Return the (X, Y) coordinate for the center point of the cell that contains the specified text.  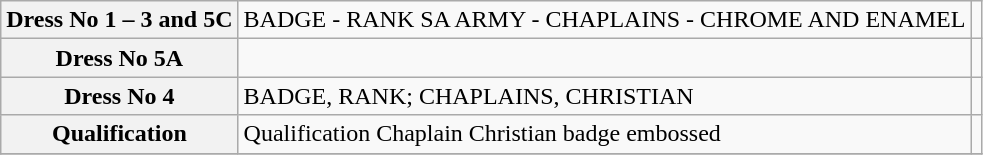
Dress No 4 (120, 96)
BADGE - RANK SA ARMY - CHAPLAINS - CHROME AND ENAMEL (604, 20)
BADGE, RANK; CHAPLAINS, CHRISTIAN (604, 96)
Qualification Chaplain Christian badge embossed (604, 134)
Qualification (120, 134)
Dress No 1 – 3 and 5C (120, 20)
Dress No 5A (120, 58)
